Pinpoint the cell where the given text exists, returning its [X, Y] midpoint coordinate. 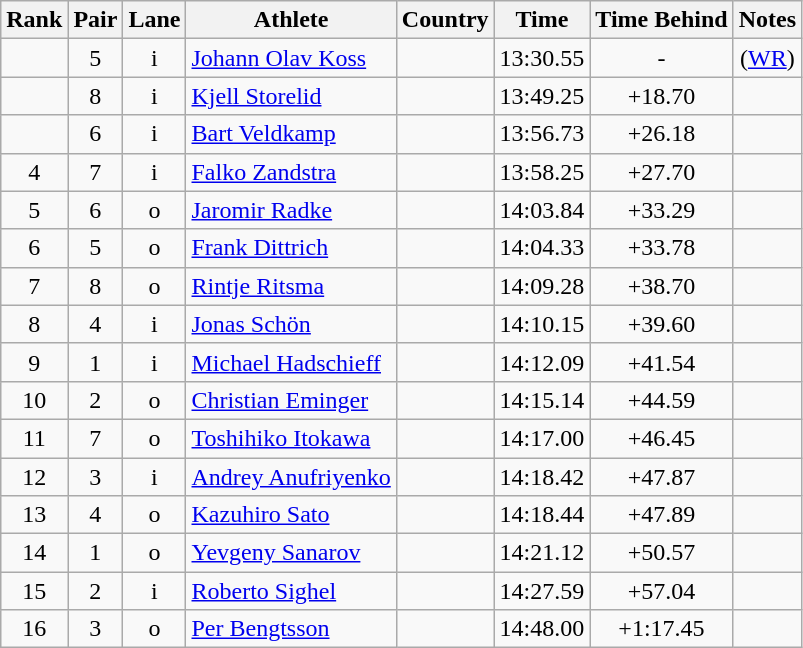
+44.59 [662, 400]
14:03.84 [542, 210]
+46.45 [662, 438]
Lane [154, 20]
+50.57 [662, 553]
14:04.33 [542, 248]
Notes [767, 20]
+33.78 [662, 248]
11 [34, 438]
Johann Olav Koss [291, 58]
Yevgeny Sanarov [291, 553]
Frank Dittrich [291, 248]
Rank [34, 20]
14:18.42 [542, 477]
Per Bengtsson [291, 629]
12 [34, 477]
13:30.55 [542, 58]
Kjell Storelid [291, 96]
+1:17.45 [662, 629]
Bart Veldkamp [291, 134]
13:56.73 [542, 134]
Country [445, 20]
Michael Hadschieff [291, 362]
+33.29 [662, 210]
14:09.28 [542, 286]
Jonas Schön [291, 324]
+39.60 [662, 324]
- [662, 58]
14:21.12 [542, 553]
+47.87 [662, 477]
+27.70 [662, 172]
13:58.25 [542, 172]
9 [34, 362]
14:15.14 [542, 400]
Time [542, 20]
14:48.00 [542, 629]
Jaromir Radke [291, 210]
Athlete [291, 20]
13:49.25 [542, 96]
Andrey Anufriyenko [291, 477]
14 [34, 553]
+26.18 [662, 134]
+47.89 [662, 515]
Roberto Sighel [291, 591]
Toshihiko Itokawa [291, 438]
14:17.00 [542, 438]
13 [34, 515]
14:12.09 [542, 362]
+41.54 [662, 362]
Pair [96, 20]
Rintje Ritsma [291, 286]
16 [34, 629]
+38.70 [662, 286]
Kazuhiro Sato [291, 515]
+18.70 [662, 96]
15 [34, 591]
Christian Eminger [291, 400]
Falko Zandstra [291, 172]
14:18.44 [542, 515]
Time Behind [662, 20]
10 [34, 400]
14:27.59 [542, 591]
(WR) [767, 58]
14:10.15 [542, 324]
+57.04 [662, 591]
